Detect which cell encompasses the target text, then output its [x, y] center coordinate. 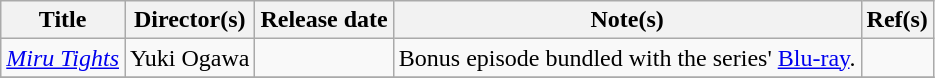
Yuki Ogawa [190, 58]
Ref(s) [897, 20]
Bonus episode bundled with the series' Blu-ray. [627, 58]
Director(s) [190, 20]
Title [63, 20]
Miru Tights [63, 58]
Note(s) [627, 20]
Release date [324, 20]
